Pinpoint the cell where the given text exists, returning its [X, Y] midpoint coordinate. 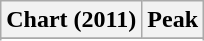
Peak [173, 20]
Chart (2011) [72, 20]
